Provide the (x, y) coordinate of the cell's center where the given text is located.  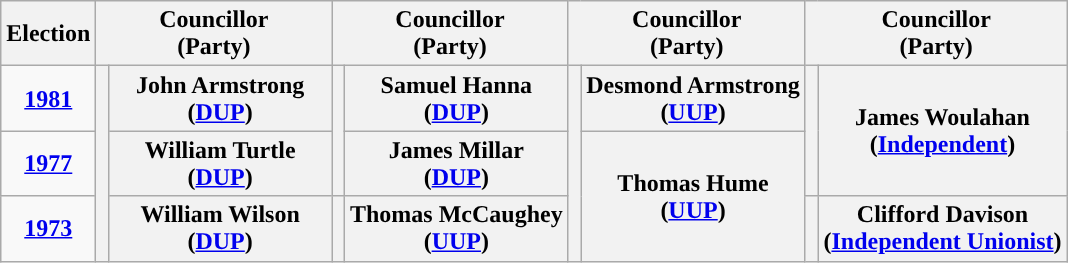
Samuel Hanna (DUP) (456, 98)
James Woulahan (Independent) (942, 131)
1977 (48, 164)
Thomas McCaughey (UUP) (456, 228)
Thomas Hume (UUP) (694, 196)
Desmond Armstrong (UUP) (694, 98)
Election (48, 34)
William Wilson (DUP) (220, 228)
Clifford Davison (Independent Unionist) (942, 228)
William Turtle (DUP) (220, 164)
1981 (48, 98)
James Millar (DUP) (456, 164)
1973 (48, 228)
John Armstrong (DUP) (220, 98)
